From the cell containing the given text, extract its center point as (x, y) coordinate. 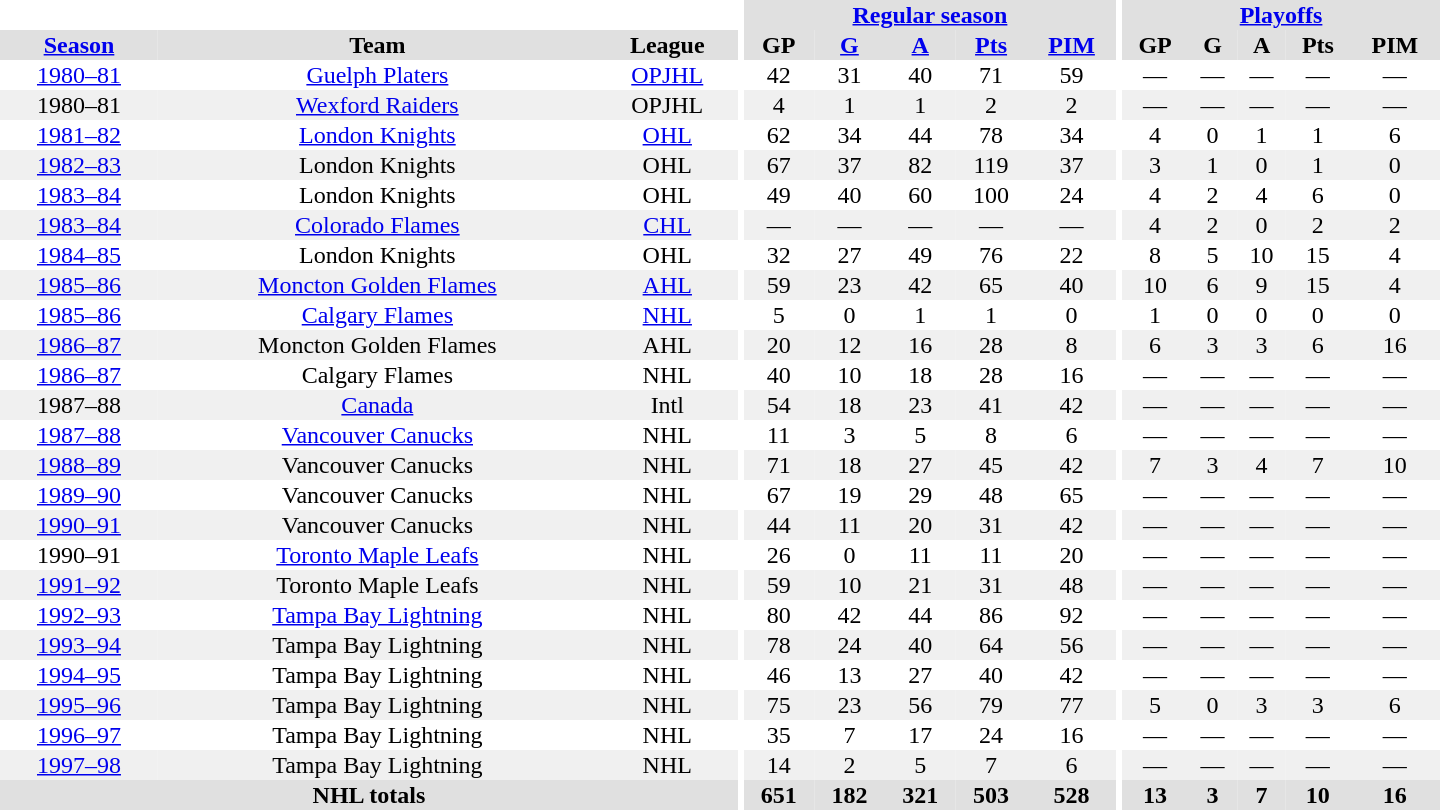
9 (1262, 285)
Playoffs (1281, 15)
1994–95 (79, 675)
60 (920, 195)
1993–94 (79, 645)
528 (1071, 795)
45 (992, 465)
54 (778, 405)
1989–90 (79, 495)
Guelph Platers (378, 75)
79 (992, 705)
26 (778, 555)
Colorado Flames (378, 225)
80 (778, 615)
19 (850, 495)
76 (992, 255)
1995–96 (79, 705)
41 (992, 405)
1996–97 (79, 735)
1988–89 (79, 465)
321 (920, 795)
119 (992, 165)
17 (920, 735)
League (668, 45)
503 (992, 795)
92 (1071, 615)
75 (778, 705)
35 (778, 735)
1984–85 (79, 255)
64 (992, 645)
NHL totals (369, 795)
1981–82 (79, 135)
CHL (668, 225)
Wexford Raiders (378, 105)
651 (778, 795)
29 (920, 495)
21 (920, 585)
1997–98 (79, 765)
Intl (668, 405)
32 (778, 255)
14 (778, 765)
1982–83 (79, 165)
Team (378, 45)
1992–93 (79, 615)
62 (778, 135)
22 (1071, 255)
46 (778, 675)
1991–92 (79, 585)
12 (850, 345)
Season (79, 45)
77 (1071, 705)
182 (850, 795)
100 (992, 195)
86 (992, 615)
Regular season (930, 15)
82 (920, 165)
Canada (378, 405)
